For the text-containing cell, return its midpoint in [X, Y] coordinate format. 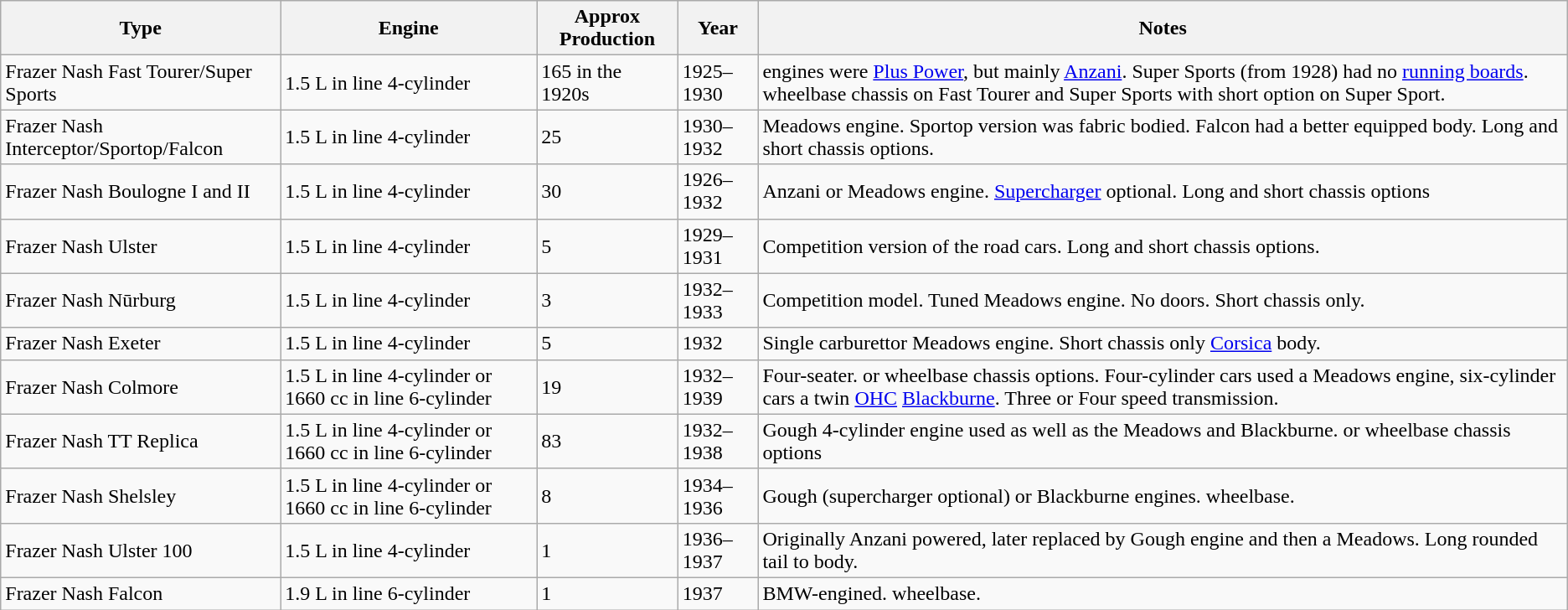
Engine [409, 28]
Frazer Nash Boulogne I and II [141, 191]
165 in the 1920s [608, 82]
Gough (supercharger optional) or Blackburne engines. wheelbase. [1163, 496]
3 [608, 300]
BMW-engined. wheelbase. [1163, 593]
8 [608, 496]
1929–1931 [718, 246]
Frazer Nash Ulster 100 [141, 550]
Frazer Nash Interceptor/Sportop/Falcon [141, 137]
Single carburettor Meadows engine. Short chassis only Corsica body. [1163, 344]
Frazer Nash Fast Tourer/Super Sports [141, 82]
Frazer Nash Exeter [141, 344]
Approx Production [608, 28]
Year [718, 28]
1932–1933 [718, 300]
Anzani or Meadows engine. Supercharger optional. Long and short chassis options [1163, 191]
1932 [718, 344]
1934–1936 [718, 496]
Meadows engine. Sportop version was fabric bodied. Falcon had a better equipped body. Long and short chassis options. [1163, 137]
1930–1932 [718, 137]
1925–1930 [718, 82]
30 [608, 191]
1926–1932 [718, 191]
1937 [718, 593]
Originally Anzani powered, later replaced by Gough engine and then a Meadows. Long rounded tail to body. [1163, 550]
25 [608, 137]
Frazer Nash Falcon [141, 593]
Competition version of the road cars. Long and short chassis options. [1163, 246]
Frazer Nash Ulster [141, 246]
Type [141, 28]
1932–1939 [718, 387]
Gough 4-cylinder engine used as well as the Meadows and Blackburne. or wheelbase chassis options [1163, 441]
Competition model. Tuned Meadows engine. No doors. Short chassis only. [1163, 300]
1.9 L in line 6-cylinder [409, 593]
Frazer Nash TT Replica [141, 441]
Frazer Nash Nūrburg [141, 300]
Frazer Nash Shelsley [141, 496]
1932–1938 [718, 441]
Frazer Nash Colmore [141, 387]
Notes [1163, 28]
83 [608, 441]
1936–1937 [718, 550]
19 [608, 387]
